Find where the given text appears and provide that cell's center as (X, Y) coordinate. 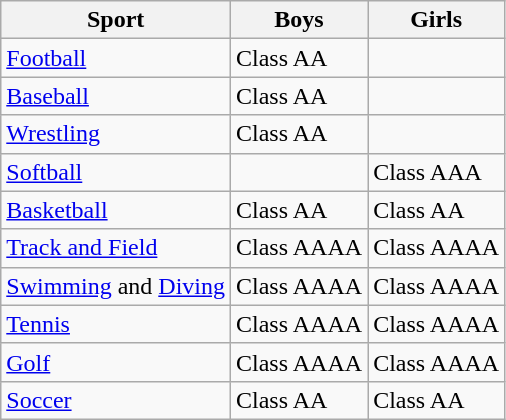
Girls (436, 20)
Swimming and Diving (116, 286)
Football (116, 58)
Golf (116, 362)
Soccer (116, 400)
Wrestling (116, 134)
Boys (300, 20)
Softball (116, 172)
Sport (116, 20)
Track and Field (116, 248)
Baseball (116, 96)
Basketball (116, 210)
Tennis (116, 324)
Class AAA (436, 172)
